Capture the cell that displays the provided text and extract its (X, Y) central coordinate. 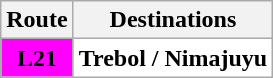
Destinations (173, 20)
Trebol / Nimajuyu (173, 58)
Route (37, 20)
L21 (37, 58)
